Provide the [X, Y] coordinate of the cell's center where the given text is located.  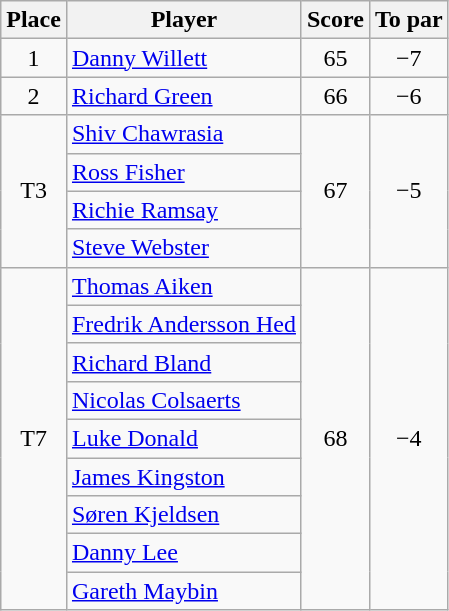
−7 [408, 58]
66 [335, 96]
Luke Donald [184, 438]
Thomas Aiken [184, 286]
Richard Green [184, 96]
Danny Willett [184, 58]
2 [34, 96]
Place [34, 20]
Fredrik Andersson Hed [184, 324]
Richard Bland [184, 362]
Danny Lee [184, 553]
Ross Fisher [184, 172]
T7 [34, 438]
−4 [408, 438]
65 [335, 58]
Gareth Maybin [184, 591]
Steve Webster [184, 248]
−5 [408, 191]
Søren Kjeldsen [184, 515]
Shiv Chawrasia [184, 134]
−6 [408, 96]
Score [335, 20]
68 [335, 438]
Nicolas Colsaerts [184, 400]
To par [408, 20]
1 [34, 58]
67 [335, 191]
James Kingston [184, 477]
Player [184, 20]
Richie Ramsay [184, 210]
T3 [34, 191]
